For the text-containing cell, return its midpoint in [x, y] coordinate format. 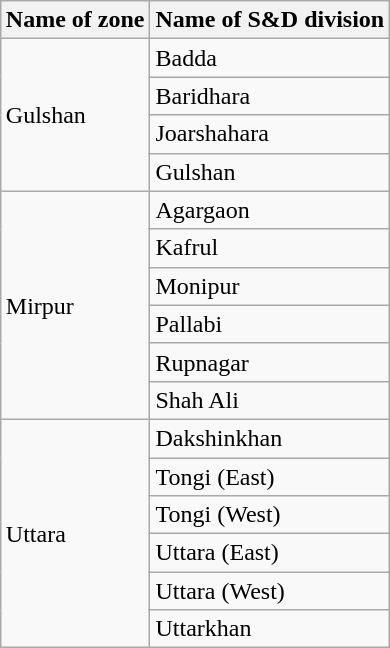
Name of S&D division [270, 20]
Tongi (West) [270, 515]
Mirpur [75, 305]
Uttara (East) [270, 553]
Uttara (West) [270, 591]
Monipur [270, 286]
Badda [270, 58]
Tongi (East) [270, 477]
Pallabi [270, 324]
Uttara [75, 533]
Dakshinkhan [270, 438]
Uttarkhan [270, 629]
Rupnagar [270, 362]
Agargaon [270, 210]
Baridhara [270, 96]
Kafrul [270, 248]
Name of zone [75, 20]
Shah Ali [270, 400]
Joarshahara [270, 134]
